Search for the cell housing the specified text and yield its (x, y) center coordinate. 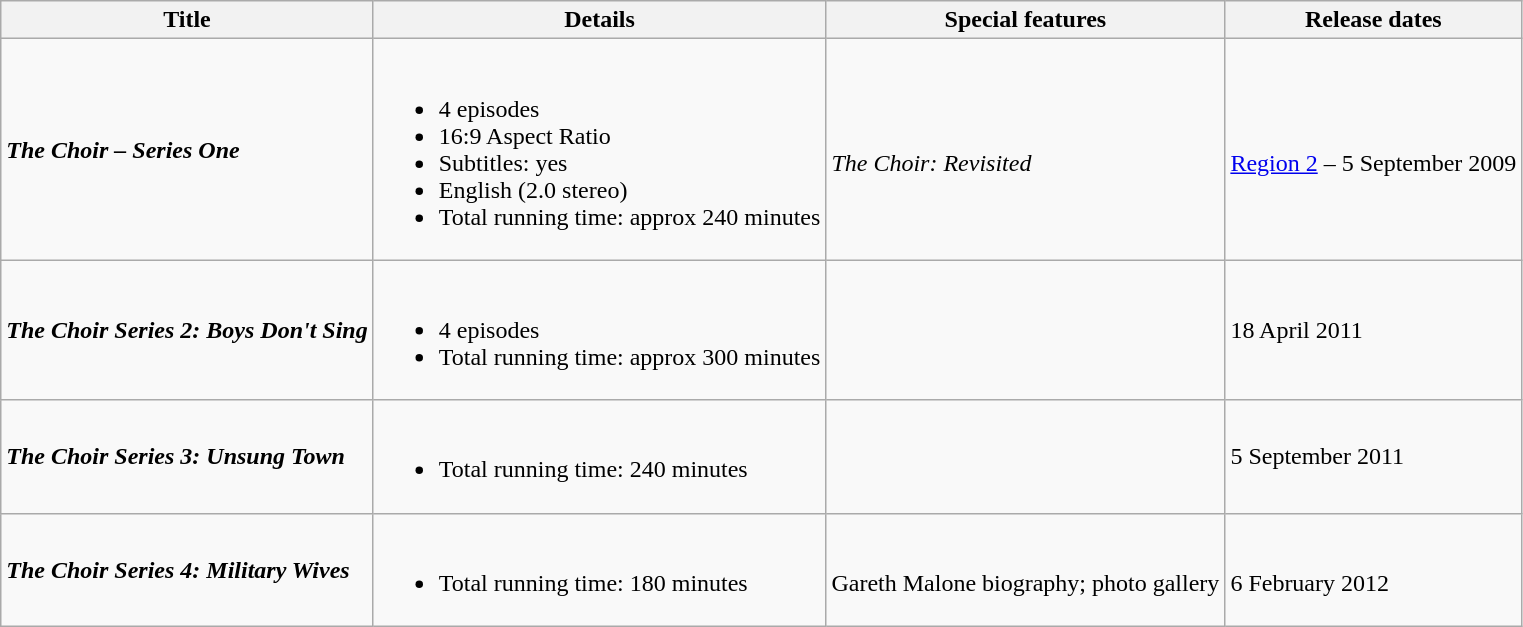
5 September 2011 (1374, 456)
18 April 2011 (1374, 330)
The Choir Series 4: Military Wives (187, 570)
Total running time: 240 minutes (600, 456)
Region 2 – 5 September 2009 (1374, 150)
Gareth Malone biography; photo gallery (1026, 570)
Special features (1026, 20)
Release dates (1374, 20)
6 February 2012 (1374, 570)
The Choir Series 2: Boys Don't Sing (187, 330)
4 episodesTotal running time: approx 300 minutes (600, 330)
Details (600, 20)
4 episodes16:9 Aspect RatioSubtitles: yesEnglish (2.0 stereo)Total running time: approx 240 minutes (600, 150)
Title (187, 20)
Total running time: 180 minutes (600, 570)
The Choir – Series One (187, 150)
The Choir: Revisited (1026, 150)
The Choir Series 3: Unsung Town (187, 456)
